Return the (x, y) coordinate for the center point of the cell that contains the specified text.  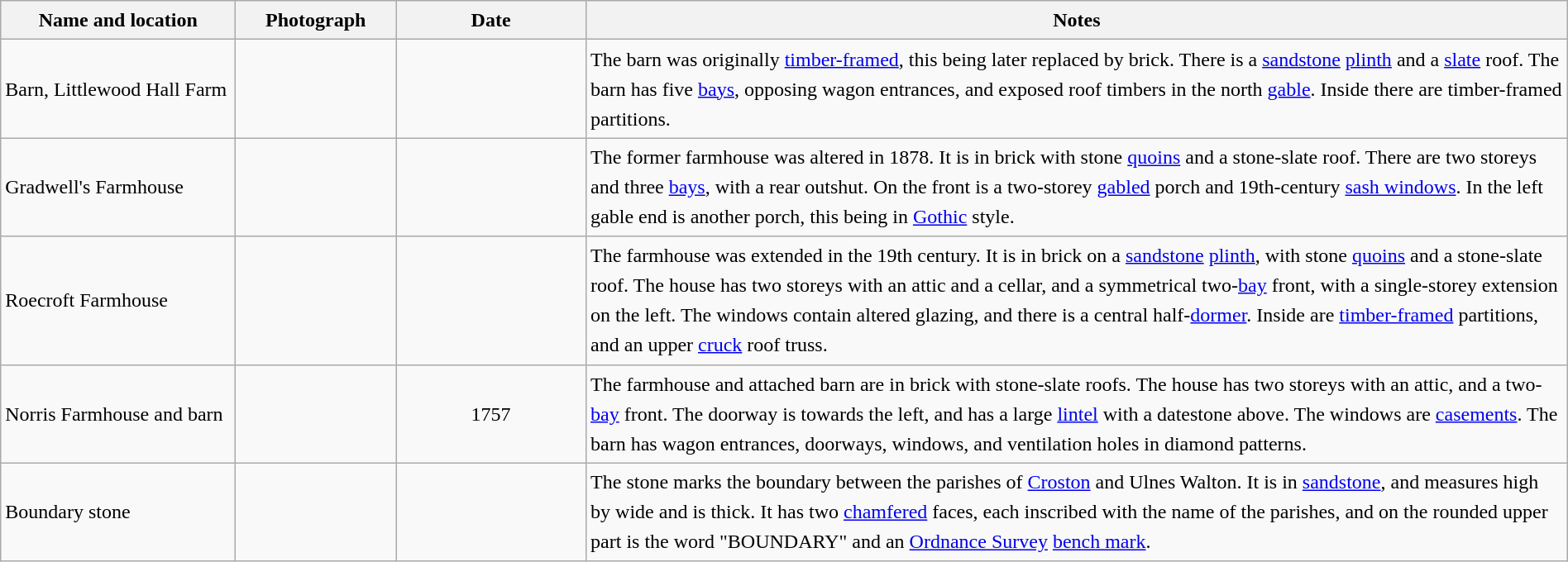
Notes (1077, 20)
Gradwell's Farmhouse (118, 187)
Roecroft Farmhouse (118, 301)
Barn, Littlewood Hall Farm (118, 89)
Date (491, 20)
Boundary stone (118, 512)
Name and location (118, 20)
Norris Farmhouse and barn (118, 413)
1757 (491, 413)
Photograph (316, 20)
